Return [x, y] of the center of cell containing provided text 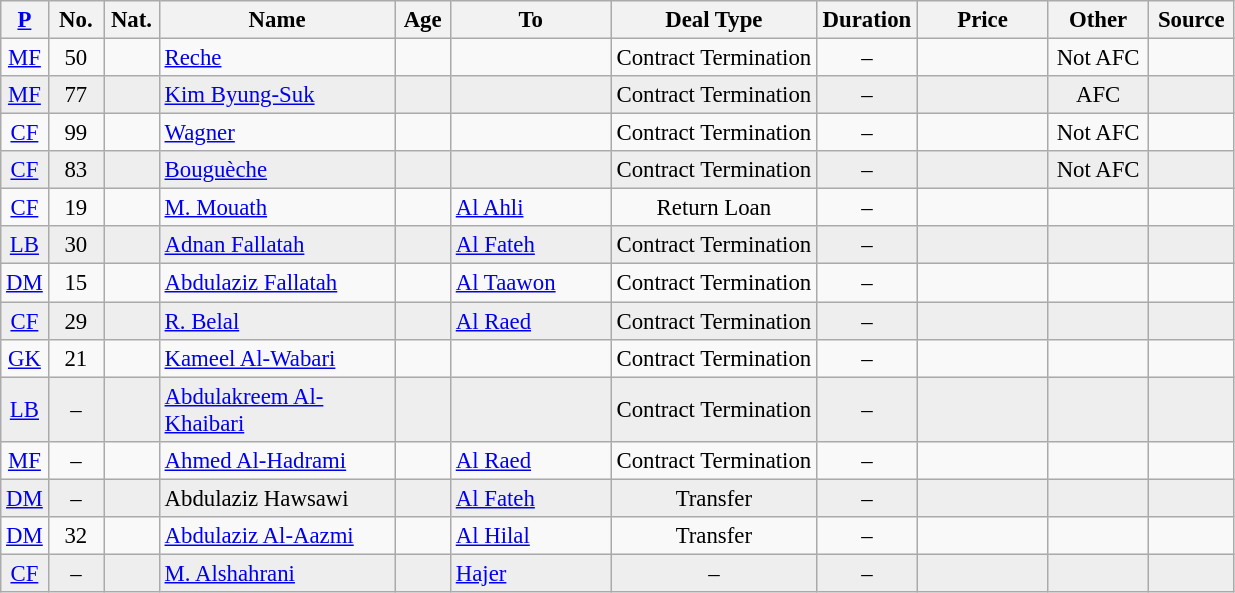
Reche [277, 58]
Abdulakreem Al-Khaibari [277, 410]
Kim Byung-Suk [277, 95]
19 [76, 208]
21 [76, 358]
Deal Type [714, 20]
To [530, 20]
R. Belal [277, 321]
32 [76, 536]
Return Loan [714, 208]
83 [76, 170]
Adnan Fallatah [277, 245]
29 [76, 321]
Other [1098, 20]
Price [982, 20]
Abdulaziz Hawsawi [277, 498]
99 [76, 133]
Duration [868, 20]
Bouguèche [277, 170]
Name [277, 20]
Hajer [530, 573]
15 [76, 283]
77 [76, 95]
P [24, 20]
Kameel Al-Wabari [277, 358]
Al Ahli [530, 208]
Al Hilal [530, 536]
No. [76, 20]
AFC [1098, 95]
30 [76, 245]
Source [1191, 20]
Nat. [132, 20]
M. Mouath [277, 208]
50 [76, 58]
Abdulaziz Fallatah [277, 283]
Ahmed Al-Hadrami [277, 460]
Abdulaziz Al-Aazmi [277, 536]
Wagner [277, 133]
Age [423, 20]
M. Alshahrani [277, 573]
Al Taawon [530, 283]
GK [24, 358]
